Detect which cell encompasses the target text, then output its (X, Y) center coordinate. 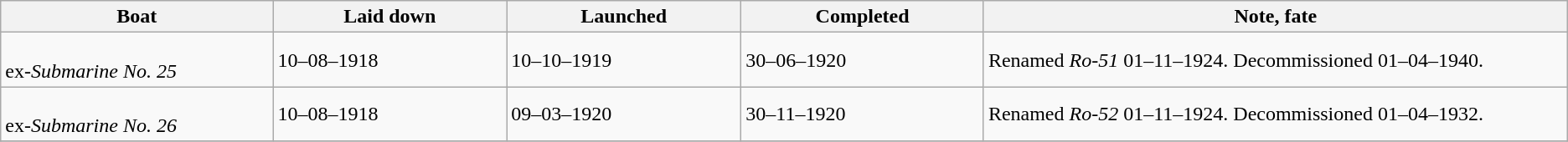
ex-Submarine No. 26 (137, 114)
Note, fate (1275, 17)
Launched (624, 17)
10–10–1919 (624, 60)
Laid down (390, 17)
09–03–1920 (624, 114)
Boat (137, 17)
Completed (863, 17)
Renamed Ro-51 01–11–1924. Decommissioned 01–04–1940. (1275, 60)
30–11–1920 (863, 114)
ex-Submarine No. 25 (137, 60)
30–06–1920 (863, 60)
Renamed Ro-52 01–11–1924. Decommissioned 01–04–1932. (1275, 114)
